Output the (x, y) coordinate of the center of the cell containing the given text.  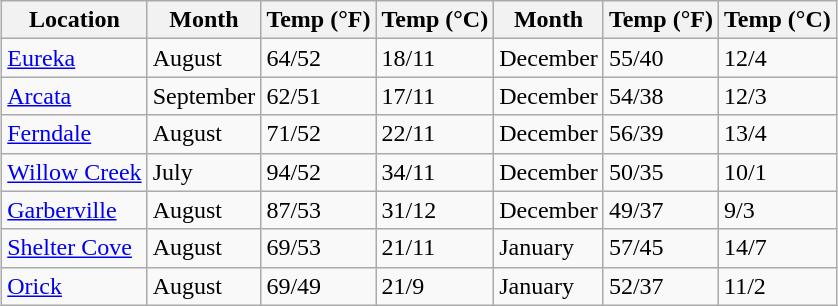
87/53 (318, 210)
34/11 (435, 172)
21/9 (435, 286)
12/4 (777, 58)
57/45 (660, 248)
18/11 (435, 58)
69/49 (318, 286)
62/51 (318, 96)
31/12 (435, 210)
September (204, 96)
Arcata (74, 96)
71/52 (318, 134)
Eureka (74, 58)
17/11 (435, 96)
56/39 (660, 134)
12/3 (777, 96)
Willow Creek (74, 172)
July (204, 172)
14/7 (777, 248)
21/11 (435, 248)
11/2 (777, 286)
49/37 (660, 210)
Orick (74, 286)
52/37 (660, 286)
50/35 (660, 172)
64/52 (318, 58)
13/4 (777, 134)
10/1 (777, 172)
69/53 (318, 248)
Shelter Cove (74, 248)
9/3 (777, 210)
54/38 (660, 96)
Garberville (74, 210)
Location (74, 20)
55/40 (660, 58)
22/11 (435, 134)
94/52 (318, 172)
Ferndale (74, 134)
